Output the [x, y] coordinate of the center of the cell containing the given text.  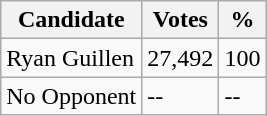
Votes [180, 20]
No Opponent [72, 96]
27,492 [180, 58]
100 [242, 58]
Candidate [72, 20]
Ryan Guillen [72, 58]
% [242, 20]
